For the text-containing cell, return its midpoint in [X, Y] coordinate format. 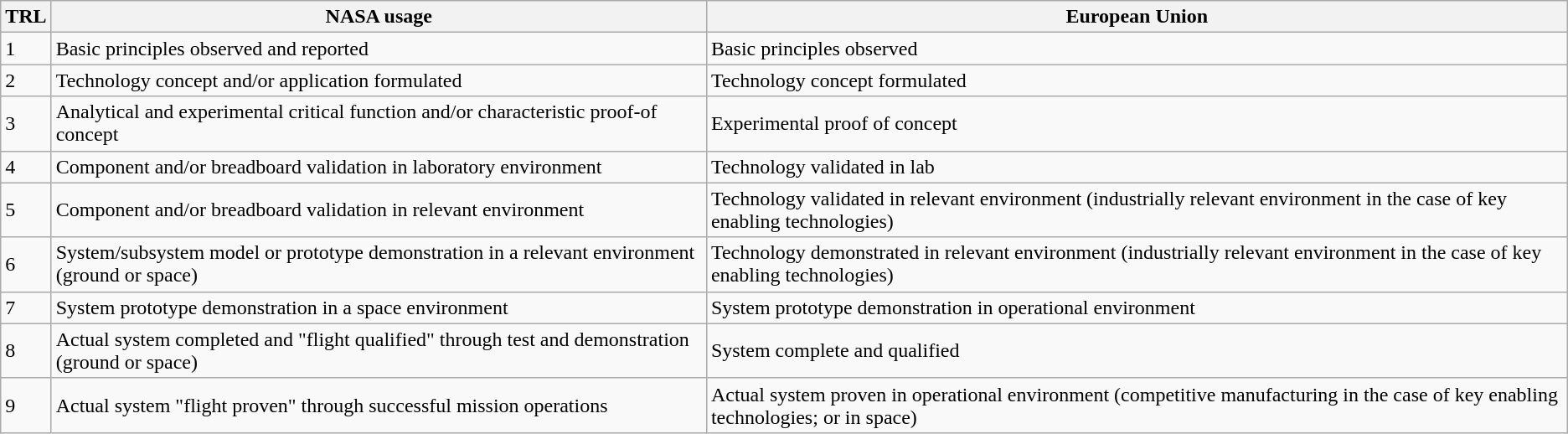
4 [26, 167]
Technology concept formulated [1137, 80]
Component and/or breadboard validation in laboratory environment [379, 167]
Actual system completed and "flight qualified" through test and demonstration (ground or space) [379, 350]
8 [26, 350]
1 [26, 49]
Technology validated in lab [1137, 167]
Analytical and experimental critical function and/or characteristic proof-of concept [379, 124]
System complete and qualified [1137, 350]
Basic principles observed [1137, 49]
Technology concept and/or application formulated [379, 80]
NASA usage [379, 17]
3 [26, 124]
System prototype demonstration in a space environment [379, 307]
Basic principles observed and reported [379, 49]
Technology validated in relevant environment (industrially relevant environment in the case of key enabling technologies) [1137, 209]
9 [26, 406]
Experimental proof of concept [1137, 124]
European Union [1137, 17]
5 [26, 209]
System prototype demonstration in operational environment [1137, 307]
Actual system proven in operational environment (competitive manufacturing in the case of key enabling technologies; or in space) [1137, 406]
Component and/or breadboard validation in relevant environment [379, 209]
7 [26, 307]
Actual system "flight proven" through successful mission operations [379, 406]
2 [26, 80]
6 [26, 265]
Technology demonstrated in relevant environment (industrially relevant environment in the case of key enabling technologies) [1137, 265]
TRL [26, 17]
System/subsystem model or prototype demonstration in a relevant environment (ground or space) [379, 265]
